Return (X, Y) of the center of cell containing provided text 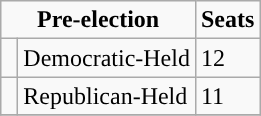
Seats (227, 20)
Pre-election (98, 20)
11 (227, 96)
Republican-Held (107, 96)
12 (227, 58)
Democratic-Held (107, 58)
